Return the (X, Y) coordinate for the center point of the cell that contains the specified text.  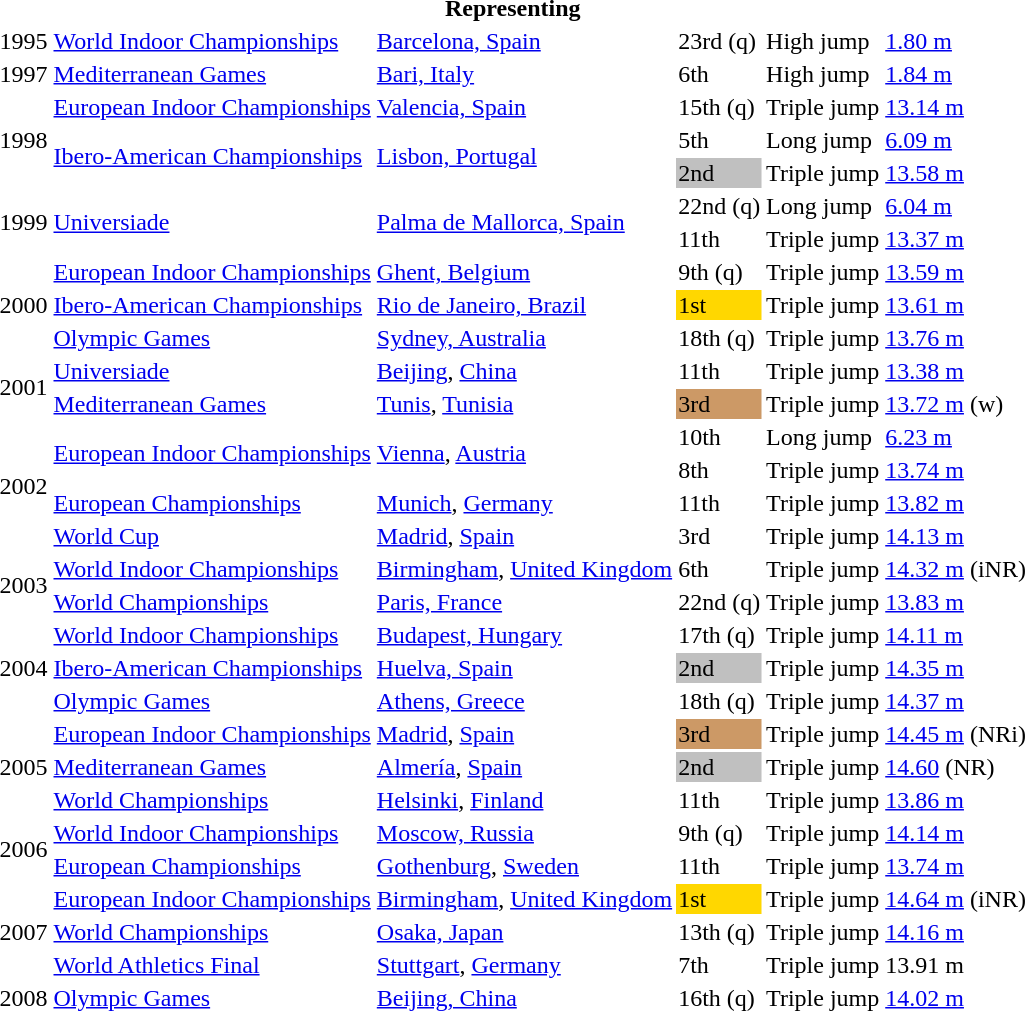
Osaka, Japan (524, 932)
Almería, Spain (524, 767)
Tunis, Tunisia (524, 404)
17th (q) (720, 635)
Helsinki, Finland (524, 800)
Stuttgart, Germany (524, 965)
8th (720, 470)
Athens, Greece (524, 701)
Rio de Janeiro, Brazil (524, 305)
World Cup (212, 536)
Paris, France (524, 602)
Palma de Mallorca, Spain (524, 222)
World Athletics Final (212, 965)
13th (q) (720, 932)
Gothenburg, Sweden (524, 866)
7th (720, 965)
Barcelona, Spain (524, 41)
23rd (q) (720, 41)
Budapest, Hungary (524, 635)
Bari, Italy (524, 74)
Sydney, Australia (524, 338)
15th (q) (720, 107)
Huelva, Spain (524, 668)
Valencia, Spain (524, 107)
Munich, Germany (524, 503)
Beijing, China (524, 371)
10th (720, 437)
Lisbon, Portugal (524, 156)
Moscow, Russia (524, 833)
Vienna, Austria (524, 454)
5th (720, 140)
Ghent, Belgium (524, 272)
